Find where the given text appears and provide that cell's center as [X, Y] coordinate. 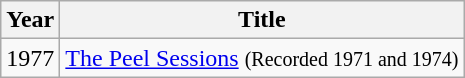
The Peel Sessions (Recorded 1971 and 1974) [262, 58]
Title [262, 20]
Year [30, 20]
1977 [30, 58]
